Output the [x, y] coordinate of the center of the cell containing the given text.  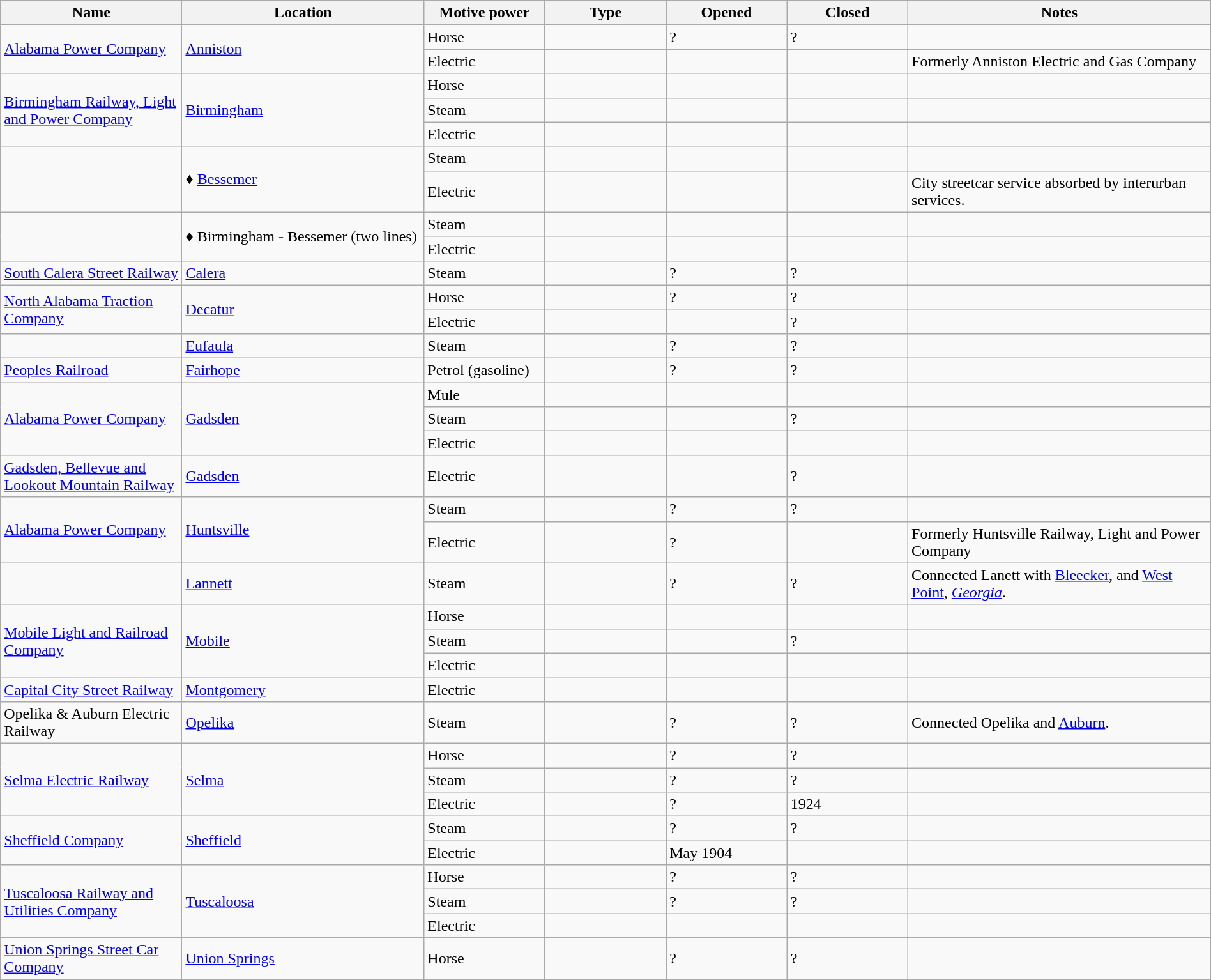
Decatur [303, 309]
Capital City Street Railway [91, 689]
Sheffield Company [91, 841]
Notes [1060, 13]
Birmingham Railway, Light and Power Company [91, 110]
Closed [847, 13]
Motive power [484, 13]
City streetcar service absorbed by interurban services. [1060, 192]
♦ Birmingham - Bessemer (two lines) [303, 236]
Calera [303, 273]
Mobile [303, 641]
Montgomery [303, 689]
May 1904 [727, 853]
Formerly Huntsville Railway, Light and Power Company [1060, 542]
Fairhope [303, 371]
Selma Electric Railway [91, 779]
Huntsville [303, 530]
1924 [847, 804]
Eufaula [303, 346]
Connected Opelika and Auburn. [1060, 722]
Type [605, 13]
Connected Lanett with Bleecker, and West Point, Georgia. [1060, 584]
Birmingham [303, 110]
Petrol (gasoline) [484, 371]
Union Springs Street Car Company [91, 958]
Mobile Light and Railroad Company [91, 641]
♦ Bessemer [303, 179]
South Calera Street Railway [91, 273]
Lannett [303, 584]
Opened [727, 13]
Tuscaloosa [303, 901]
Anniston [303, 49]
Selma [303, 779]
Formerly Anniston Electric and Gas Company [1060, 61]
Opelika & Auburn Electric Railway [91, 722]
Location [303, 13]
Gadsden, Bellevue and Lookout Mountain Railway [91, 477]
Union Springs [303, 958]
Name [91, 13]
Sheffield [303, 841]
Tuscaloosa Railway and Utilities Company [91, 901]
Opelika [303, 722]
Peoples Railroad [91, 371]
Mule [484, 395]
North Alabama Traction Company [91, 309]
